Identify which cell holds the provided text, then report its (X, Y) central coordinate. 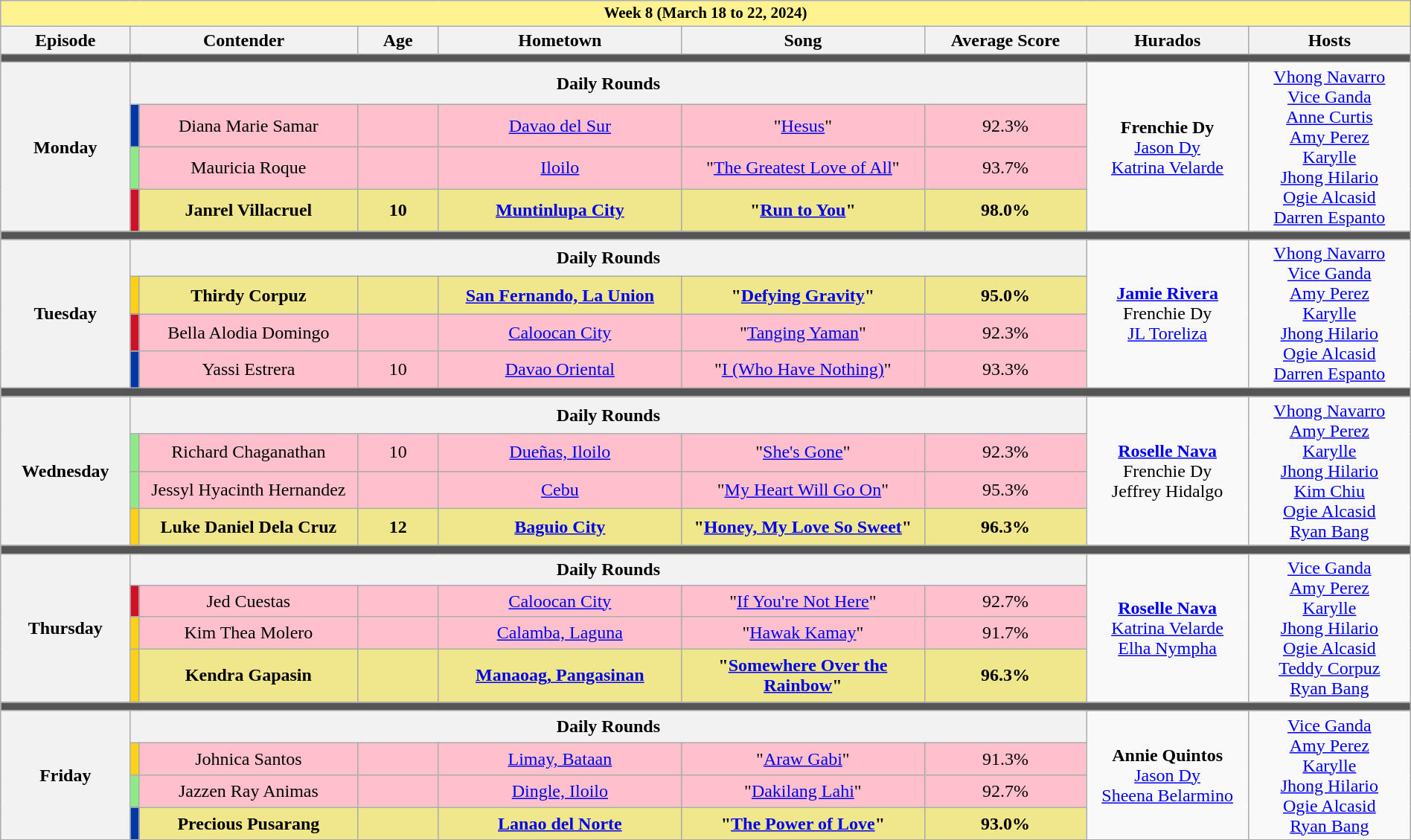
Hurados (1168, 40)
Hosts (1329, 40)
Vice GandaAmy PerezKarylleJhong HilarioOgie AlcasidTeddy CorpuzRyan Bang (1329, 628)
95.3% (1005, 490)
Lanao del Norte (560, 823)
Episode (65, 40)
Kendra Gapasin (249, 676)
Kim Thea Molero (249, 632)
Week 8 (March 18 to 22, 2024) (705, 13)
Yassi Estrera (249, 370)
"Hesus" (804, 126)
Hometown (560, 40)
12 (397, 527)
Annie QuintosJason DySheena Belarmino (1168, 775)
"The Power of Love" (804, 823)
"I (Who Have Nothing)" (804, 370)
Bella Alodia Domingo (249, 333)
Thirdy Corpuz (249, 295)
Vhong NavarroAmy PerezKarylleJhong HilarioKim ChiuOgie AlcasidRyan Bang (1329, 471)
Luke Daniel Dela Cruz (249, 527)
Vhong NavarroVice GandaAnne CurtisAmy PerezKarylleJhong HilarioOgie AlcasidDarren Espanto (1329, 147)
Age (397, 40)
Average Score (1005, 40)
91.7% (1005, 632)
Calamba, Laguna (560, 632)
"Hawak Kamay" (804, 632)
Manaoag, Pangasinan (560, 676)
Jed Cuestas (249, 601)
Richard Chaganathan (249, 452)
Friday (65, 775)
Mauricia Roque (249, 168)
95.0% (1005, 295)
Roselle NavaKatrina VelardeElha Nympha (1168, 628)
Tuesday (65, 314)
"The Greatest Love of All" (804, 168)
San Fernando, La Union (560, 295)
Davao Oriental (560, 370)
Jazzen Ray Animas (249, 792)
"Somewhere Over the Rainbow" (804, 676)
Davao del Sur (560, 126)
98.0% (1005, 210)
"Araw Gabi" (804, 759)
"Dakilang Lahi" (804, 792)
Vhong NavarroVice GandaAmy PerezKarylleJhong HilarioOgie AlcasidDarren Espanto (1329, 314)
Thursday (65, 628)
Limay, Bataan (560, 759)
"Honey, My Love So Sweet" (804, 527)
93.3% (1005, 370)
Muntinlupa City (560, 210)
Song (804, 40)
Baguio City (560, 527)
93.0% (1005, 823)
"She's Gone" (804, 452)
Dingle, Iloilo (560, 792)
Precious Pusarang (249, 823)
Janrel Villacruel (249, 210)
Jamie RiveraFrenchie DyJL Toreliza (1168, 314)
"If You're Not Here" (804, 601)
Diana Marie Samar (249, 126)
Contender (244, 40)
Roselle NavaFrenchie DyJeffrey Hidalgo (1168, 471)
"Tanging Yaman" (804, 333)
91.3% (1005, 759)
Wednesday (65, 471)
Frenchie DyJason DyKatrina Velarde (1168, 147)
Vice GandaAmy PerezKarylleJhong HilarioOgie AlcasidRyan Bang (1329, 775)
Iloilo (560, 168)
"My Heart Will Go On" (804, 490)
"Defying Gravity" (804, 295)
Cebu (560, 490)
Dueñas, Iloilo (560, 452)
"Run to You" (804, 210)
93.7% (1005, 168)
Monday (65, 147)
Johnica Santos (249, 759)
Jessyl Hyacinth Hernandez (249, 490)
